Return the [x, y] coordinate for the center point of the cell that contains the specified text.  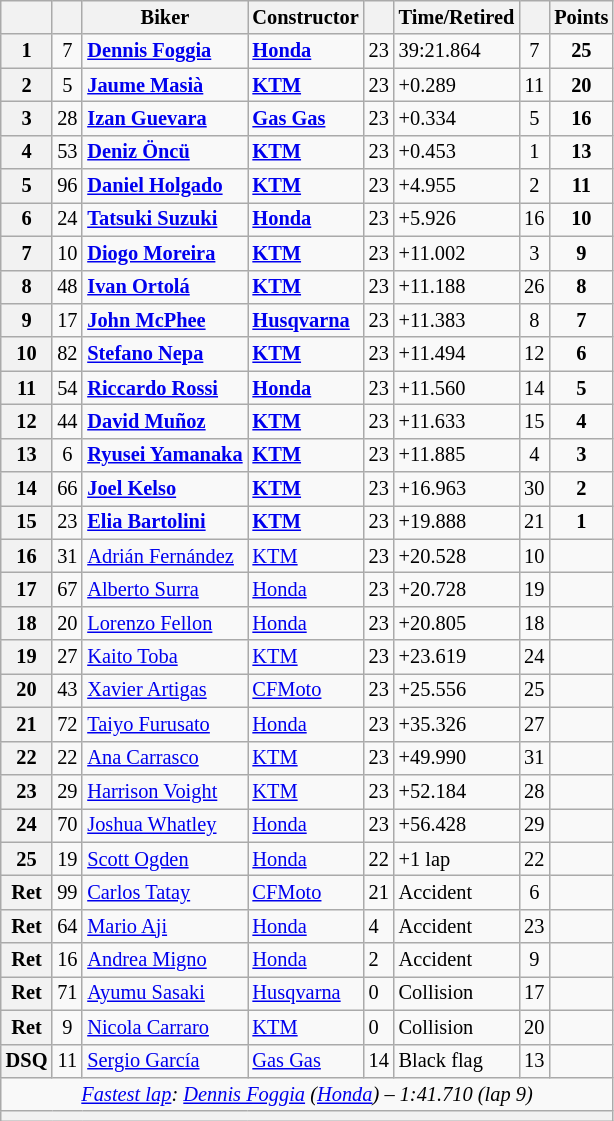
Biker [164, 17]
Daniel Holgado [164, 186]
Lorenzo Fellon [164, 623]
26 [534, 287]
Joshua Whatley [164, 825]
99 [67, 892]
+11.560 [457, 388]
Stefano Nepa [164, 354]
Taiyo Furusato [164, 724]
Izan Guevara [164, 118]
Harrison Voight [164, 791]
48 [67, 287]
+19.888 [457, 522]
+56.428 [457, 825]
30 [534, 489]
+1 lap [457, 859]
71 [67, 993]
Fastest lap: Dennis Foggia (Honda) – 1:41.710 (lap 9) [308, 1094]
Jaume Masià [164, 85]
Deniz Öncü [164, 152]
+11.383 [457, 320]
66 [67, 489]
Alberto Surra [164, 589]
44 [67, 421]
+11.494 [457, 354]
David Muñoz [164, 421]
Joel Kelso [164, 489]
43 [67, 690]
+35.326 [457, 724]
Mario Aji [164, 926]
Scott Ogden [164, 859]
DSQ [27, 1061]
Ivan Ortolá [164, 287]
Ryusei Yamanaka [164, 455]
+0.453 [457, 152]
+4.955 [457, 186]
Points [581, 17]
70 [67, 825]
+11.002 [457, 253]
+16.963 [457, 489]
39:21.864 [457, 51]
+11.633 [457, 421]
Constructor [306, 17]
+49.990 [457, 758]
Diogo Moreira [164, 253]
Riccardo Rossi [164, 388]
Black flag [457, 1061]
Kaito Toba [164, 657]
53 [67, 152]
+0.334 [457, 118]
Xavier Artigas [164, 690]
Carlos Tatay [164, 892]
+0.289 [457, 85]
Dennis Foggia [164, 51]
+5.926 [457, 219]
Nicola Carraro [164, 1027]
John McPhee [164, 320]
Ayumu Sasaki [164, 993]
Elia Bartolini [164, 522]
54 [67, 388]
Tatsuki Suzuki [164, 219]
Time/Retired [457, 17]
Adrián Fernández [164, 556]
+20.728 [457, 589]
Sergio García [164, 1061]
72 [67, 724]
+11.188 [457, 287]
Andrea Migno [164, 960]
+52.184 [457, 791]
+20.528 [457, 556]
+20.805 [457, 623]
+11.885 [457, 455]
64 [67, 926]
+25.556 [457, 690]
96 [67, 186]
82 [67, 354]
67 [67, 589]
+23.619 [457, 657]
Ana Carrasco [164, 758]
